From the cell containing the given text, extract its center point as [X, Y] coordinate. 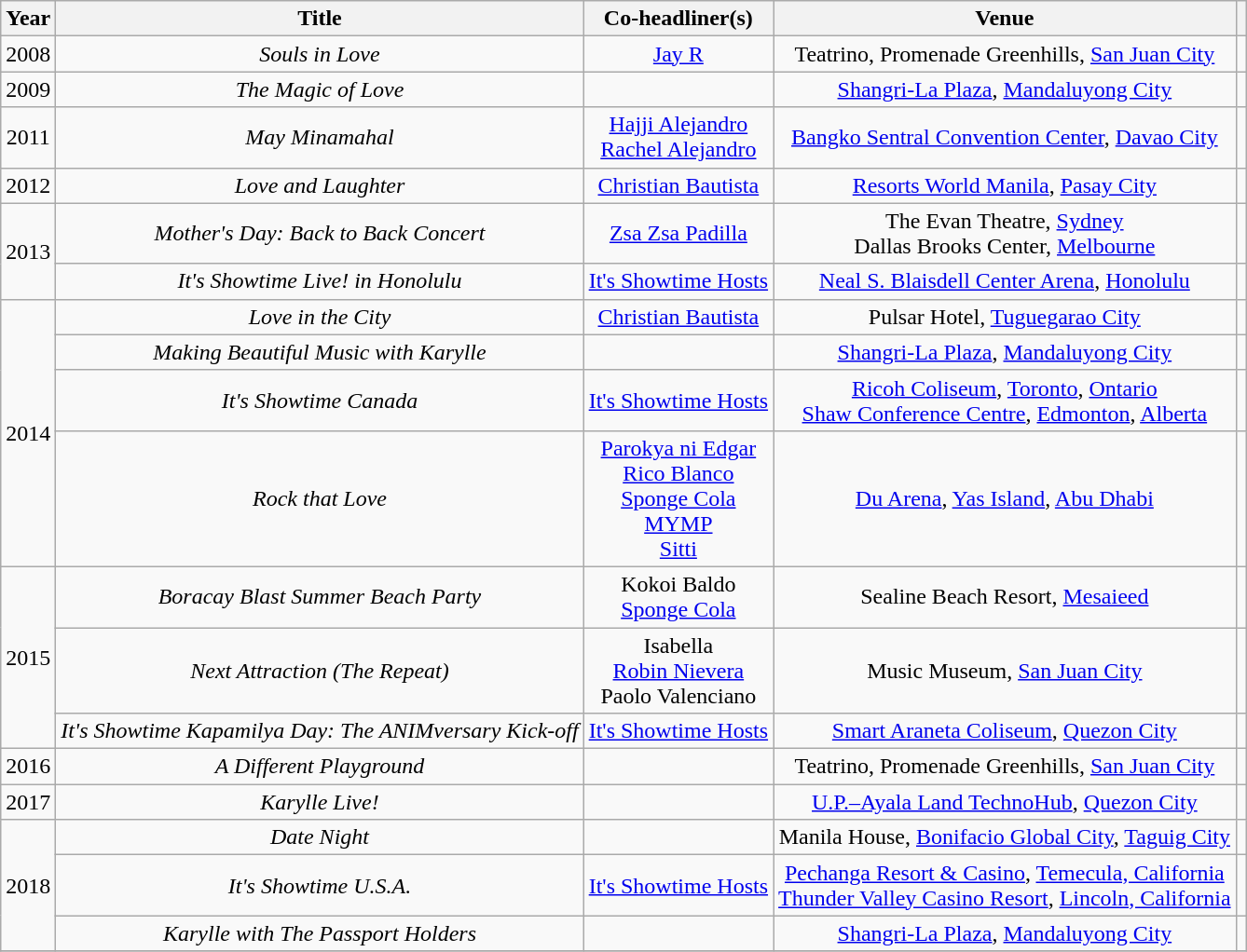
2016 [28, 767]
It's Showtime U.S.A. [320, 885]
2009 [28, 89]
Zsa Zsa Padilla [678, 233]
Bangko Sentral Convention Center, Davao City [1005, 138]
Co-headliner(s) [678, 19]
It's Showtime Kapamilya Day: The ANIMversary Kick-off [320, 731]
Love in the City [320, 317]
2013 [28, 252]
Resorts World Manila, Pasay City [1005, 185]
The Evan Theatre, SydneyDallas Brooks Center, Melbourne [1005, 233]
Year [28, 19]
2014 [28, 432]
Venue [1005, 19]
Boracay Blast Summer Beach Party [320, 596]
Music Museum, San Juan City [1005, 671]
2015 [28, 658]
2017 [28, 802]
Pechanga Resort & Casino, Temecula, CaliforniaThunder Valley Casino Resort, Lincoln, California [1005, 885]
Ricoh Coliseum, Toronto, OntarioShaw Conference Centre, Edmonton, Alberta [1005, 401]
Du Arena, Yas Island, Abu Dhabi [1005, 498]
The Magic of Love [320, 89]
Parokya ni EdgarRico BlancoSponge ColaMYMPSitti [678, 498]
Rock that Love [320, 498]
Love and Laughter [320, 185]
Manila House, Bonifacio Global City, Taguig City [1005, 837]
Jay R [678, 54]
Making Beautiful Music with Karylle [320, 352]
Smart Araneta Coliseum, Quezon City [1005, 731]
It's Showtime Canada [320, 401]
Karylle with The Passport Holders [320, 933]
Souls in Love [320, 54]
2018 [28, 885]
Pulsar Hotel, Tuguegarao City [1005, 317]
2011 [28, 138]
Mother's Day: Back to Back Concert [320, 233]
Title [320, 19]
A Different Playground [320, 767]
Karylle Live! [320, 802]
Neal S. Blaisdell Center Arena, Honolulu [1005, 281]
Next Attraction (The Repeat) [320, 671]
Hajji AlejandroRachel Alejandro [678, 138]
May Minamahal [320, 138]
Date Night [320, 837]
Kokoi BaldoSponge Cola [678, 596]
U.P.–Ayala Land TechnoHub, Quezon City [1005, 802]
Sealine Beach Resort, Mesaieed [1005, 596]
It's Showtime Live! in Honolulu [320, 281]
2012 [28, 185]
2008 [28, 54]
IsabellaRobin NieveraPaolo Valenciano [678, 671]
